Scan for the cell matching the given text and deliver its (X, Y) coordinate at center. 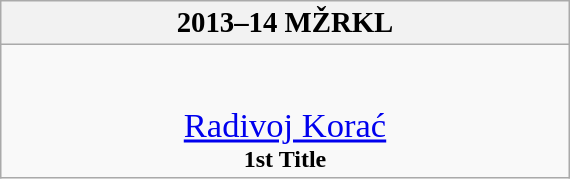
Radivoj Korać1st Title (284, 112)
2013–14 MŽRKL (284, 23)
